Capture the cell that displays the provided text and extract its [x, y] central coordinate. 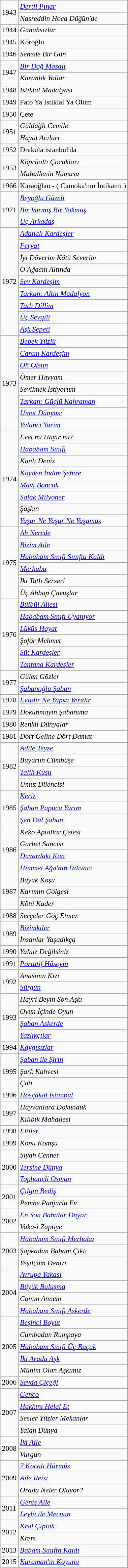
2009 [9, 1478]
Kılıbık Mahallesi [73, 1119]
Tophaneli Osman [73, 1179]
1973 [9, 384]
1979 [9, 712]
Ömer Hayyam [73, 378]
1946 [9, 54]
Tatlı Dillim [73, 306]
Keriz [73, 796]
1997 [9, 1113]
Konu Komşu [73, 1143]
Himmet Ağa'nın İzdivacı [73, 868]
Şaban Papucu Yarım [73, 808]
Adanalı Kardeşler [73, 234]
Adile Teyze [73, 748]
Canım Annem [73, 1299]
Tersine Dünya [73, 1167]
Yalan Dünya [73, 1431]
1998 [9, 1131]
Gülen Gözler [73, 677]
Orada Neler Oluyor? [73, 1490]
2013 [9, 1550]
Dört Geline Dört Damat [73, 736]
Tarkan: Güçlü Kahraman [73, 401]
Çatı [73, 1083]
Avrupa Yakası [73, 1275]
Canım Kardeşim [73, 353]
Hababam Sınıfı Uyanıyor [73, 617]
Yaşar Ne Yaşar Ne Yaşamaz [73, 521]
Şabanoğlu Şaban [73, 689]
Yeşilçam Denizi [73, 1263]
Evet mi Hayır mı? [73, 437]
Keko Aptallar Çetesi [73, 832]
O Ağacın Altında [73, 270]
Drakula istanbul'da [73, 150]
Senede Bir Gün [73, 54]
Dokunmayın Şabanıma [73, 712]
1990 [9, 952]
1981 [9, 736]
1948 [9, 90]
Hababam Sınıfı Sınıfta Kaldı [73, 557]
Çete [73, 114]
Şapkadan Babam Çıktı [73, 1251]
Mühim Olan Aşkımız [73, 1370]
1966 [9, 186]
1949 [9, 102]
Süt Kardeşler [73, 653]
Şen Dul Şaban [73, 820]
Anasının Kızı [73, 976]
Babam Sınıfta Kaldı [73, 1550]
Şaşkın [73, 509]
Kaygısızlar [73, 1048]
2015 [9, 1562]
1977 [9, 683]
Sevilmek İstiyorum [73, 389]
Hababam Sınıfı Askerde [73, 1311]
7 Kocalı Hürmüz [73, 1466]
Kral Çıplak [73, 1526]
1971 [9, 210]
1982 [9, 766]
Yalancı Yarim [73, 425]
1999 [9, 1143]
Renkli Dünyalar [73, 725]
Yalnız Değilsiniz [73, 952]
Sesler Yüzler Mekanlar [73, 1419]
Feryat [73, 246]
Mahallenin Namusu [73, 174]
Şaban ile Şirin [73, 1059]
2001 [9, 1197]
1943 [9, 12]
1972 [9, 281]
Büyük Buluşma [73, 1287]
1995 [9, 1072]
Salak Milyoner [73, 497]
Hayat Acıları [73, 138]
1992 [9, 982]
Sev Kardeşim [73, 282]
Büyük Koşu [73, 880]
Evlidir Ne Yapsa Yeridir [73, 700]
Cumbadan Rumpaya [73, 1335]
Leyla ile Mecnun [73, 1514]
Beyoğlu Güzeli [73, 198]
1952 [9, 150]
Şark Kahvesi [73, 1072]
Çılgın Bediş [73, 1191]
Vurgun [73, 1454]
1953 [9, 168]
Oh Olsun [73, 365]
Hababam Sınıfı Merhaba [73, 1239]
Merhaba [73, 569]
Bizimkiler [73, 928]
2008 [9, 1448]
1985 [9, 808]
2000 [9, 1167]
Fato Ya Istiklal Ya Ölüm [73, 102]
Ah Nerede [73, 533]
Bebek Yüzlü [73, 342]
Yazlıkçılar [73, 1036]
1988 [9, 916]
Umut Dilencisi [73, 784]
Hayvanlara Dokunduk [73, 1107]
Talih Kuşu [73, 772]
Karımın Gölgesi [73, 892]
Genco [73, 1395]
Kötü Kader [73, 904]
1974 [9, 479]
Üç Arkadaş [73, 222]
Karanlık Yollar [73, 78]
2011 [9, 1508]
Tarkan: Altın Madalyon [73, 294]
Dertli Pınar [73, 6]
1991 [9, 964]
1986 [9, 850]
Portatif Hüseyin [73, 964]
Tantana Kardeşler [73, 665]
Şoför Mehmet [73, 641]
Köyden İndim Şehire [73, 473]
Sürgün [73, 988]
Hababam Sınıfı [73, 449]
Hababam Sınıfı Üç Buçuk [73, 1347]
2003 [9, 1251]
1996 [9, 1095]
Bir Dağ Masalı [73, 66]
Hayri Beyin Son Aşkı [73, 1000]
Kanlı Deniz [73, 461]
En Son Babalar Duyar [73, 1215]
Köroğlu [73, 42]
Hoşçakal İstanbul [73, 1095]
Mavi Boncuk [73, 485]
Sevda Çiçeği [73, 1383]
Nasreddin Hoca Düğün'de [73, 18]
İyi Döverim Kötü Severim [73, 258]
Bir Varmış Bir Yokmuş [73, 210]
2007 [9, 1412]
İki Aile [73, 1442]
Oyun İçinde Oyun [73, 1012]
Karaman'ın Koyunu [73, 1562]
Üç Sevgili [73, 317]
Eltiler [73, 1131]
1987 [9, 892]
Aşk Sepeti [73, 330]
Güldağlı Cemile [73, 126]
İki Arada Aşk [73, 1359]
1980 [9, 725]
1994 [9, 1048]
Aile Reisi [73, 1478]
Üç Ahbap Çavuşlar [73, 593]
2002 [9, 1221]
İki Tatlı Serseri [73, 581]
Karaoğlan - ( Camoka'nın İntikamı ) [73, 186]
Günahsızlar [73, 30]
2004 [9, 1293]
1945 [9, 42]
Serçeler Göç Etmez [73, 916]
1989 [9, 934]
2012 [9, 1532]
1978 [9, 700]
1950 [9, 114]
Geniş Aile [73, 1502]
Köprüaltı Çocukları [73, 162]
1975 [9, 563]
Buyurun Cümbüşe [73, 760]
Lüküs Hayat [73, 629]
2006 [9, 1383]
Hakkını Helal Et [73, 1406]
Pembe Panjurlu Ev [73, 1203]
Siyah Cennet [73, 1155]
Umut Dünyası [73, 413]
Vaka-i Zaptiye [73, 1227]
1944 [9, 30]
2005 [9, 1347]
Gurbet Sancısı [73, 844]
Beşinci Boyut [73, 1323]
Krem [73, 1538]
1976 [9, 635]
Duvardaki Kan [73, 856]
Şaban Askerde [73, 1023]
Bizim Aile [73, 545]
1947 [9, 72]
İstiklal Madalyası [73, 90]
İnsanlar Yaşadıkça [73, 940]
1993 [9, 1017]
1951 [9, 132]
Bülbül Ailesi [73, 605]
